Determine the (X, Y) coordinate at the center of the cell enclosing the given text.  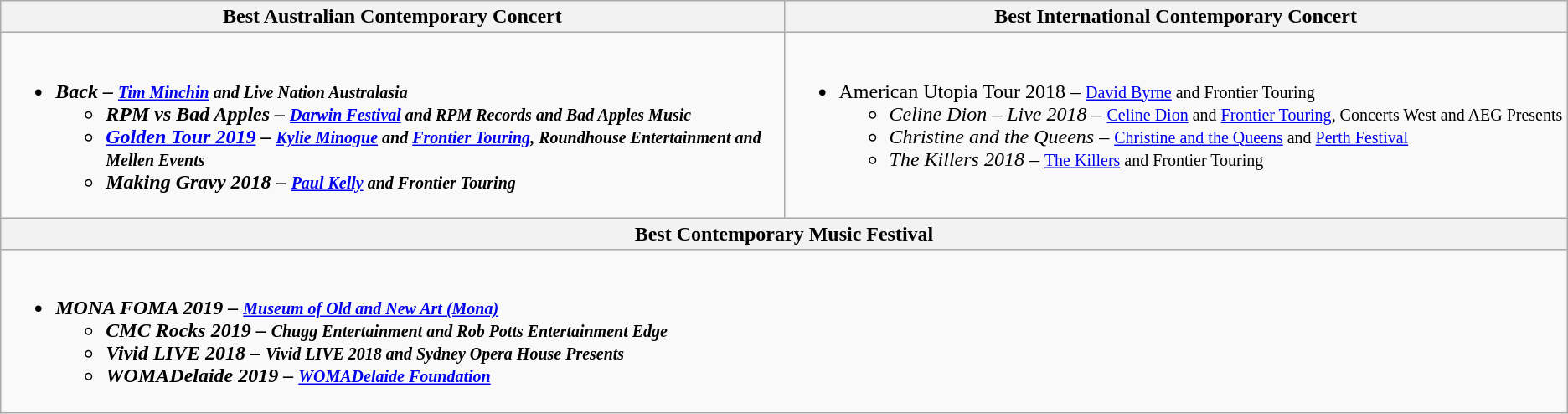
Best Australian Contemporary Concert (392, 17)
Best Contemporary Music Festival (784, 234)
Best International Contemporary Concert (1176, 17)
